Return (x, y) of the center of cell containing provided text 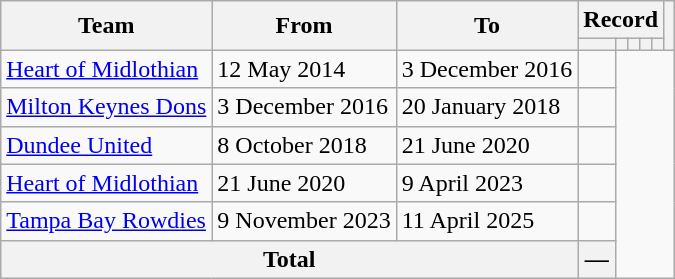
11 April 2025 (487, 221)
20 January 2018 (487, 107)
9 November 2023 (304, 221)
From (304, 26)
12 May 2014 (304, 69)
— (597, 259)
9 April 2023 (487, 183)
Dundee United (106, 145)
Total (290, 259)
Milton Keynes Dons (106, 107)
Record (621, 20)
Team (106, 26)
To (487, 26)
8 October 2018 (304, 145)
Tampa Bay Rowdies (106, 221)
